Scan for the cell matching the given text and deliver its (X, Y) coordinate at center. 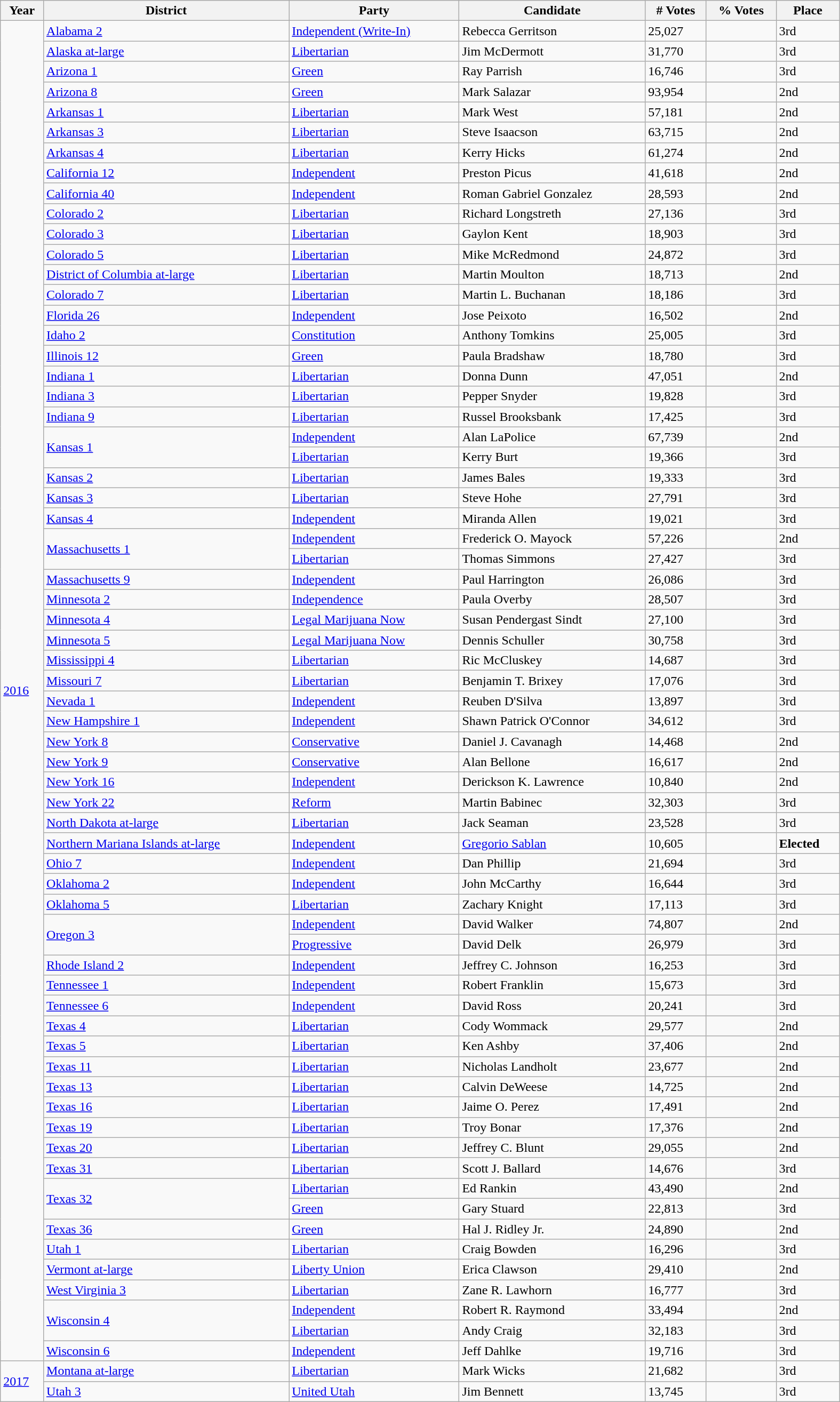
Ric McCluskey (553, 660)
Year (22, 11)
16,617 (676, 762)
Daniel J. Cavanagh (553, 742)
Dan Phillip (553, 863)
Scott J. Ballard (553, 1168)
10,605 (676, 843)
22,813 (676, 1208)
Northern Mariana Islands at-large (166, 843)
Vermont at-large (166, 1270)
Oklahoma 2 (166, 883)
16,253 (676, 965)
Minnesota 2 (166, 600)
Kerry Hicks (553, 153)
Gaylon Kent (553, 234)
Derickson K. Lawrence (553, 782)
93,954 (676, 92)
Texas 16 (166, 1107)
28,507 (676, 600)
Steve Isaacson (553, 132)
Texas 13 (166, 1087)
Gregorio Sablan (553, 843)
Steve Hohe (553, 498)
Massachusetts 9 (166, 579)
Massachusetts 1 (166, 548)
Thomas Simmons (553, 559)
29,577 (676, 1026)
17,425 (676, 417)
32,183 (676, 1331)
18,186 (676, 295)
Minnesota 5 (166, 640)
16,502 (676, 315)
Frederick O. Mayock (553, 538)
Tennessee 1 (166, 985)
34,612 (676, 721)
Andy Craig (553, 1331)
Rebecca Gerritson (553, 31)
District (166, 11)
31,770 (676, 51)
Party (374, 11)
Paula Bradshaw (553, 356)
David Delk (553, 945)
57,226 (676, 538)
16,746 (676, 71)
Jim McDermott (553, 51)
Benjamin T. Brixey (553, 681)
Pepper Snyder (553, 396)
43,490 (676, 1188)
Progressive (374, 945)
21,694 (676, 863)
25,005 (676, 336)
Illinois 12 (166, 356)
Reform (374, 802)
Mark Wicks (553, 1371)
Alabama 2 (166, 31)
30,758 (676, 640)
Indiana 1 (166, 376)
Craig Bowden (553, 1249)
Calvin DeWeese (553, 1087)
New York 22 (166, 802)
28,593 (676, 193)
19,366 (676, 457)
47,051 (676, 376)
23,528 (676, 823)
Ray Parrish (553, 71)
Anthony Tomkins (553, 336)
District of Columbia at-large (166, 275)
James Bales (553, 477)
19,021 (676, 518)
% Votes (741, 11)
Texas 31 (166, 1168)
Zane R. Lawhorn (553, 1290)
Gary Stuard (553, 1208)
Erica Clawson (553, 1270)
Liberty Union (374, 1270)
63,715 (676, 132)
Colorado 2 (166, 213)
Rhode Island 2 (166, 965)
Mike McRedmond (553, 254)
Independent (Write-In) (374, 31)
Preston Picus (553, 173)
Texas 11 (166, 1066)
Texas 5 (166, 1046)
16,777 (676, 1290)
Mississippi 4 (166, 660)
Elected (807, 843)
61,274 (676, 153)
Kansas 1 (166, 447)
Texas 32 (166, 1198)
Cody Wommack (553, 1026)
Donna Dunn (553, 376)
North Dakota at-large (166, 823)
Tennessee 6 (166, 1006)
California 12 (166, 173)
13,745 (676, 1391)
13,897 (676, 701)
Robert Franklin (553, 985)
Jaime O. Perez (553, 1107)
Jeffrey C. Johnson (553, 965)
16,296 (676, 1249)
Jeffrey C. Blunt (553, 1148)
18,903 (676, 234)
19,828 (676, 396)
Kerry Burt (553, 457)
Wisconsin 4 (166, 1320)
27,100 (676, 620)
Nicholas Landholt (553, 1066)
32,303 (676, 802)
New York 16 (166, 782)
Kansas 4 (166, 518)
17,076 (676, 681)
Alan Bellone (553, 762)
Utah 3 (166, 1391)
David Ross (553, 1006)
27,427 (676, 559)
Shawn Patrick O'Connor (553, 721)
Arkansas 3 (166, 132)
Paula Overby (553, 600)
Nevada 1 (166, 701)
29,410 (676, 1270)
David Walker (553, 925)
Martin L. Buchanan (553, 295)
57,181 (676, 112)
John McCarthy (553, 883)
33,494 (676, 1310)
25,027 (676, 31)
27,791 (676, 498)
10,840 (676, 782)
14,468 (676, 742)
Minnesota 4 (166, 620)
18,780 (676, 356)
27,136 (676, 213)
Kansas 3 (166, 498)
Miranda Allen (553, 518)
Place (807, 11)
24,890 (676, 1229)
29,055 (676, 1148)
26,979 (676, 945)
Alan LaPolice (553, 437)
2017 (22, 1381)
# Votes (676, 11)
Russel Brooksbank (553, 417)
California 40 (166, 193)
Dennis Schuller (553, 640)
Roman Gabriel Gonzalez (553, 193)
Oklahoma 5 (166, 904)
15,673 (676, 985)
United Utah (374, 1391)
Mark Salazar (553, 92)
Texas 4 (166, 1026)
19,716 (676, 1351)
Colorado 7 (166, 295)
18,713 (676, 275)
67,739 (676, 437)
Jack Seaman (553, 823)
Susan Pendergast Sindt (553, 620)
14,676 (676, 1168)
Richard Longstreth (553, 213)
17,491 (676, 1107)
Independence (374, 600)
Indiana 3 (166, 396)
Utah 1 (166, 1249)
16,644 (676, 883)
Mark West (553, 112)
Texas 36 (166, 1229)
Martin Babinec (553, 802)
Ed Rankin (553, 1188)
Arizona 8 (166, 92)
Constitution (374, 336)
Hal J. Ridley Jr. (553, 1229)
Wisconsin 6 (166, 1351)
41,618 (676, 173)
Candidate (553, 11)
Arkansas 1 (166, 112)
Jeff Dahlke (553, 1351)
Reuben D'Silva (553, 701)
23,677 (676, 1066)
Ohio 7 (166, 863)
Troy Bonar (553, 1127)
Indiana 9 (166, 417)
Arkansas 4 (166, 153)
Jim Bennett (553, 1391)
Ken Ashby (553, 1046)
New Hampshire 1 (166, 721)
37,406 (676, 1046)
Colorado 3 (166, 234)
Zachary Knight (553, 904)
Jose Peixoto (553, 315)
14,725 (676, 1087)
Alaska at-large (166, 51)
Robert R. Raymond (553, 1310)
21,682 (676, 1371)
Paul Harrington (553, 579)
17,113 (676, 904)
17,376 (676, 1127)
Arizona 1 (166, 71)
74,807 (676, 925)
Texas 19 (166, 1127)
Oregon 3 (166, 935)
2016 (22, 691)
West Virginia 3 (166, 1290)
Texas 20 (166, 1148)
19,333 (676, 477)
26,086 (676, 579)
New York 9 (166, 762)
Missouri 7 (166, 681)
14,687 (676, 660)
20,241 (676, 1006)
Kansas 2 (166, 477)
Montana at-large (166, 1371)
Martin Moulton (553, 275)
Colorado 5 (166, 254)
Florida 26 (166, 315)
Idaho 2 (166, 336)
New York 8 (166, 742)
24,872 (676, 254)
